Extract the (X, Y) coordinate from the center of the cell holding the provided text.  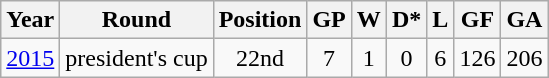
Year (30, 20)
7 (329, 58)
GP (329, 20)
Position (260, 20)
D* (406, 20)
GA (524, 20)
2015 (30, 58)
L (440, 20)
126 (478, 58)
0 (406, 58)
1 (368, 58)
Round (136, 20)
6 (440, 58)
president's cup (136, 58)
GF (478, 20)
W (368, 20)
22nd (260, 58)
206 (524, 58)
